Return (x, y) of the center of cell containing provided text 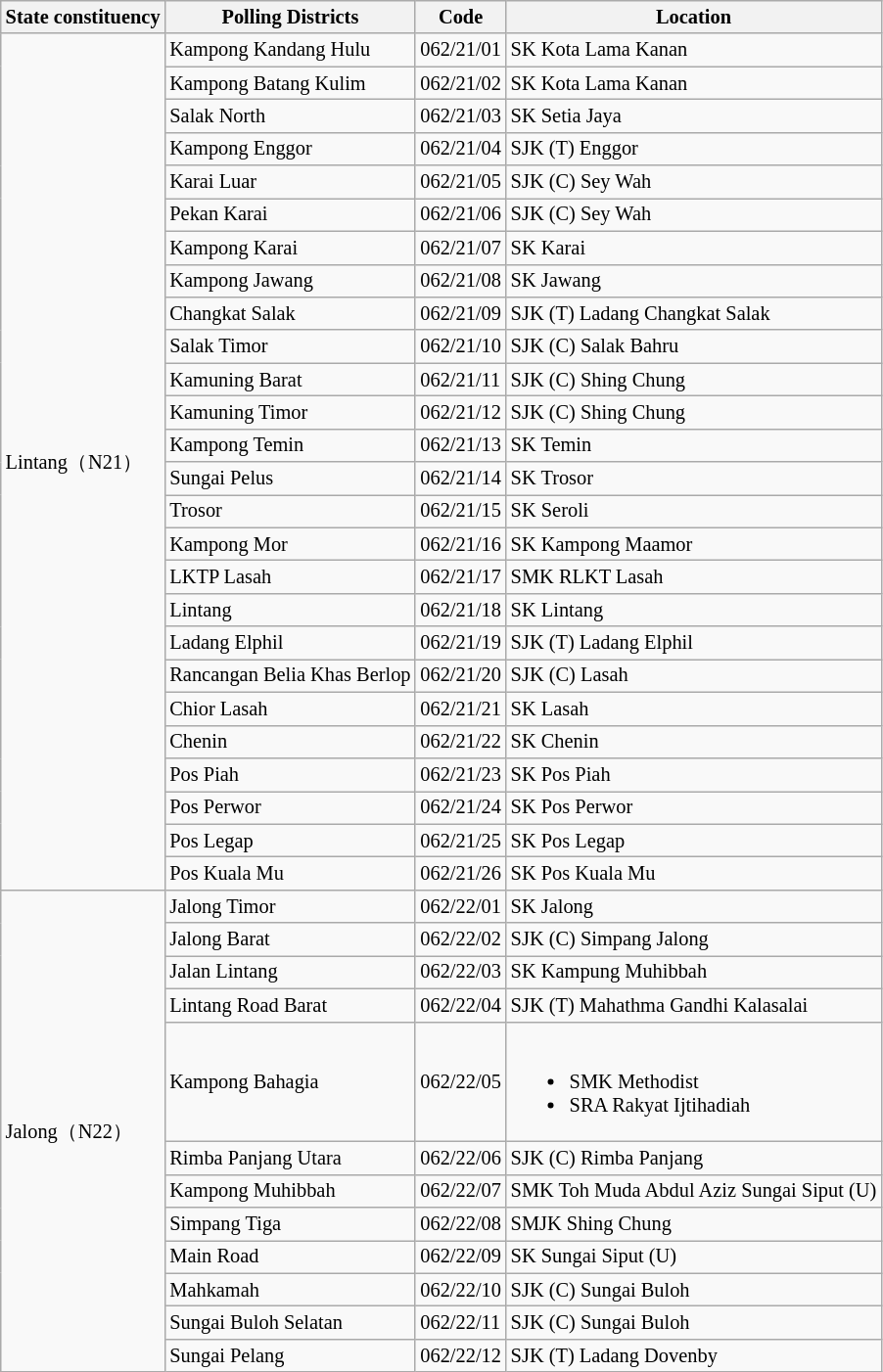
SJK (T) Mahathma Gandhi Kalasalai (693, 1005)
Sungai Buloh Selatan (290, 1322)
SK Seroli (693, 511)
062/22/09 (460, 1257)
062/22/11 (460, 1322)
Jalong（N22） (83, 1131)
062/21/19 (460, 643)
062/21/07 (460, 248)
Kampong Kandang Hulu (290, 50)
062/21/01 (460, 50)
062/21/20 (460, 675)
062/21/14 (460, 479)
062/21/05 (460, 182)
SK Kampung Muhibbah (693, 972)
062/21/10 (460, 346)
Pos Kuala Mu (290, 873)
062/22/10 (460, 1290)
062/22/02 (460, 939)
SK Trosor (693, 479)
Simpang Tiga (290, 1223)
062/21/22 (460, 742)
SK Lasah (693, 709)
062/21/13 (460, 445)
Sungai Pelang (290, 1355)
062/22/05 (460, 1081)
062/21/12 (460, 412)
Kampong Enggor (290, 149)
062/21/04 (460, 149)
SMK MethodistSRA Rakyat Ijtihadiah (693, 1081)
062/21/11 (460, 380)
Jalong Timor (290, 906)
SK Chenin (693, 742)
SK Pos Perwor (693, 807)
SK Kampong Maamor (693, 544)
Polling Districts (290, 17)
SK Pos Piah (693, 774)
062/22/12 (460, 1355)
062/22/07 (460, 1191)
062/21/08 (460, 281)
SK Temin (693, 445)
Pos Piah (290, 774)
Kampong Batang Kulim (290, 83)
062/22/06 (460, 1158)
Lintang (290, 610)
Lintang（N21） (83, 462)
SK Pos Kuala Mu (693, 873)
Pos Legap (290, 841)
SMK RLKT Lasah (693, 576)
Chenin (290, 742)
062/21/02 (460, 83)
SMK Toh Muda Abdul Aziz Sungai Siput (U) (693, 1191)
Kampong Mor (290, 544)
Pos Perwor (290, 807)
062/21/17 (460, 576)
062/21/09 (460, 313)
SJK (C) Salak Bahru (693, 346)
Kampong Temin (290, 445)
SJK (T) Ladang Changkat Salak (693, 313)
062/22/03 (460, 972)
SJK (T) Enggor (693, 149)
Chior Lasah (290, 709)
062/21/15 (460, 511)
SK Sungai Siput (U) (693, 1257)
Lintang Road Barat (290, 1005)
Pekan Karai (290, 214)
Rimba Panjang Utara (290, 1158)
SK Lintang (693, 610)
Changkat Salak (290, 313)
Rancangan Belia Khas Berlop (290, 675)
SK Jawang (693, 281)
SJK (C) Simpang Jalong (693, 939)
SK Pos Legap (693, 841)
State constituency (83, 17)
Kamuning Timor (290, 412)
Kampong Jawang (290, 281)
SJK (C) Lasah (693, 675)
Jalong Barat (290, 939)
062/22/08 (460, 1223)
Code (460, 17)
Salak Timor (290, 346)
Main Road (290, 1257)
Kamuning Barat (290, 380)
062/21/25 (460, 841)
Jalan Lintang (290, 972)
SJK (T) Ladang Elphil (693, 643)
Karai Luar (290, 182)
062/21/21 (460, 709)
SJK (C) Rimba Panjang (693, 1158)
SK Jalong (693, 906)
062/21/18 (460, 610)
Salak North (290, 115)
062/21/16 (460, 544)
Mahkamah (290, 1290)
SK Karai (693, 248)
LKTP Lasah (290, 576)
062/21/26 (460, 873)
SJK (T) Ladang Dovenby (693, 1355)
Trosor (290, 511)
062/22/04 (460, 1005)
Location (693, 17)
SK Setia Jaya (693, 115)
Kampong Karai (290, 248)
062/21/24 (460, 807)
Ladang Elphil (290, 643)
Kampong Bahagia (290, 1081)
062/22/01 (460, 906)
SMJK Shing Chung (693, 1223)
Kampong Muhibbah (290, 1191)
062/21/06 (460, 214)
062/21/23 (460, 774)
Sungai Pelus (290, 479)
062/21/03 (460, 115)
